Capture the cell that displays the provided text and extract its (x, y) central coordinate. 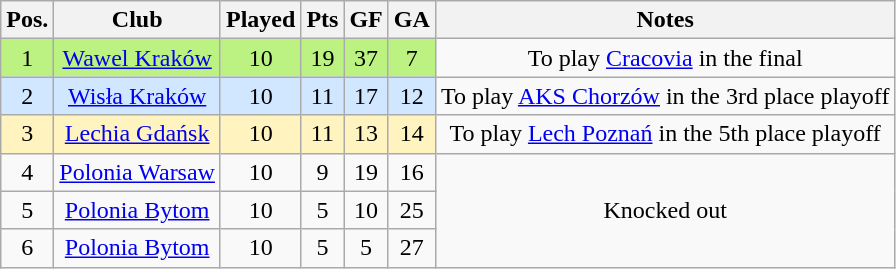
4 (28, 172)
Notes (665, 20)
2 (28, 96)
27 (412, 248)
GA (412, 20)
Pos. (28, 20)
12 (412, 96)
To play AKS Chorzów in the 3rd place playoff (665, 96)
Lechia Gdańsk (138, 134)
7 (412, 58)
17 (366, 96)
37 (366, 58)
1 (28, 58)
3 (28, 134)
Knocked out (665, 210)
6 (28, 248)
Club (138, 20)
Wawel Kraków (138, 58)
16 (412, 172)
Polonia Warsaw (138, 172)
To play Lech Poznań in the 5th place playoff (665, 134)
Pts (322, 20)
14 (412, 134)
13 (366, 134)
Played (260, 20)
25 (412, 210)
9 (322, 172)
To play Cracovia in the final (665, 58)
Wisła Kraków (138, 96)
GF (366, 20)
